Return (X, Y) of the center of cell containing provided text 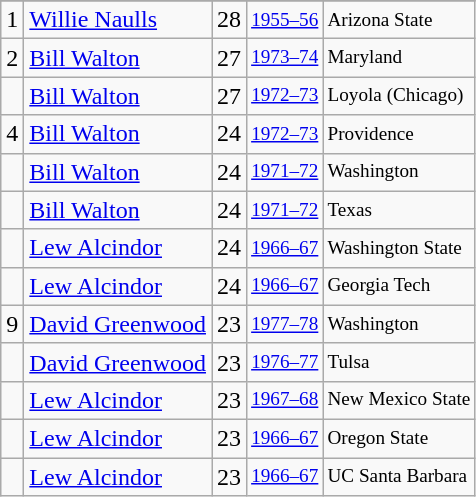
1955–56 (285, 20)
Georgia Tech (399, 286)
9 (12, 324)
Arizona State (399, 20)
Washington State (399, 248)
1 (12, 20)
New Mexico State (399, 400)
1977–78 (285, 324)
4 (12, 134)
Willie Naulls (118, 20)
1976–77 (285, 362)
2 (12, 58)
Texas (399, 210)
Loyola (Chicago) (399, 96)
1973–74 (285, 58)
UC Santa Barbara (399, 477)
28 (230, 20)
Oregon State (399, 438)
1967–68 (285, 400)
Providence (399, 134)
Tulsa (399, 362)
Maryland (399, 58)
